Search for the cell housing the specified text and yield its (x, y) center coordinate. 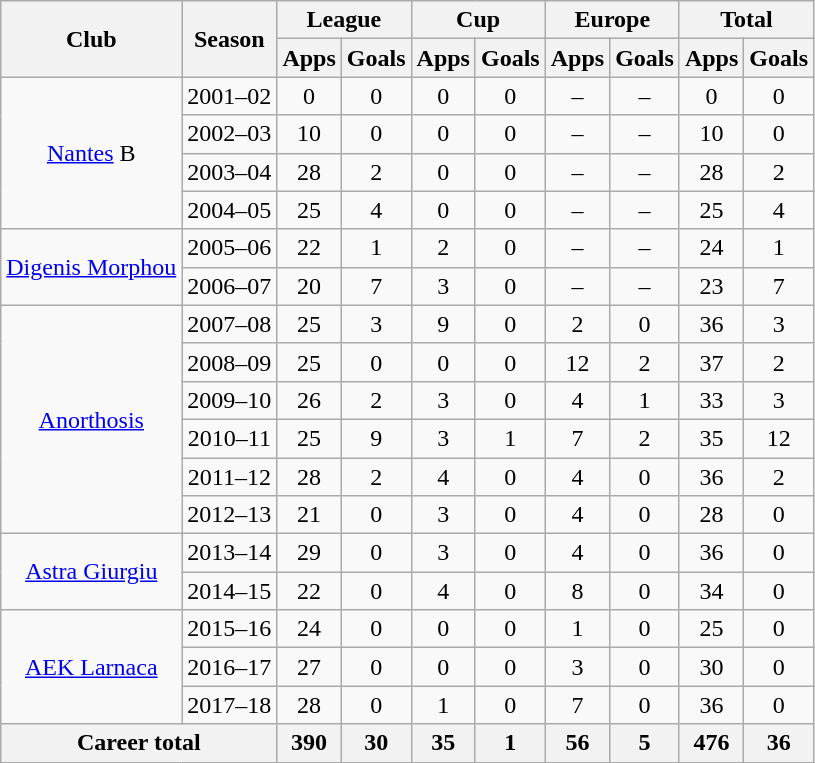
Season (230, 39)
5 (645, 743)
37 (711, 362)
Astra Giurgiu (92, 572)
2011–12 (230, 477)
390 (309, 743)
2010–11 (230, 438)
20 (309, 286)
33 (711, 400)
2012–13 (230, 515)
Europe (612, 20)
Cup (478, 20)
2017–18 (230, 705)
Nantes B (92, 153)
2014–15 (230, 591)
2015–16 (230, 629)
2009–10 (230, 400)
21 (309, 515)
2002–03 (230, 134)
Total (746, 20)
56 (577, 743)
27 (309, 667)
29 (309, 553)
2007–08 (230, 324)
8 (577, 591)
2016–17 (230, 667)
Anorthosis (92, 419)
2005–06 (230, 248)
2013–14 (230, 553)
23 (711, 286)
26 (309, 400)
2008–09 (230, 362)
2003–04 (230, 172)
AEK Larnaca (92, 667)
2006–07 (230, 286)
Club (92, 39)
476 (711, 743)
34 (711, 591)
2004–05 (230, 210)
League (344, 20)
Digenis Morphou (92, 267)
2001–02 (230, 96)
Career total (139, 743)
